Pinpoint the cell where the given text exists, returning its (X, Y) midpoint coordinate. 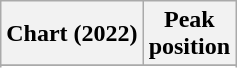
Chart (2022) (72, 34)
Peakposition (189, 34)
